Find where the given text appears and provide that cell's center as (X, Y) coordinate. 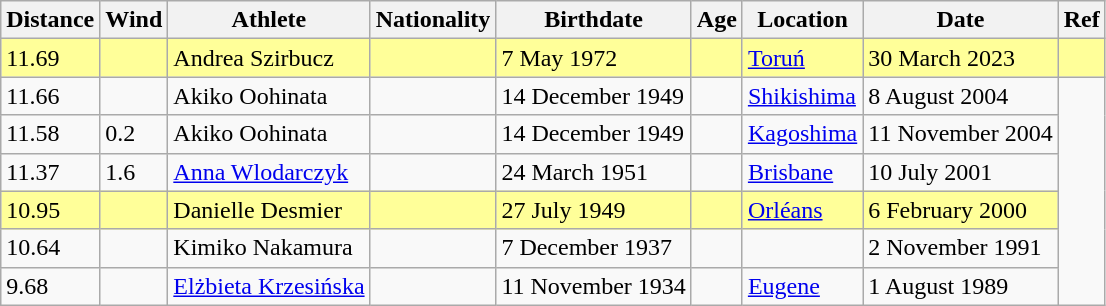
27 July 1949 (594, 210)
11 November 1934 (594, 286)
Elżbieta Krzesińska (269, 286)
Nationality (433, 20)
7 December 1937 (594, 248)
Athlete (269, 20)
11.37 (50, 172)
6 February 2000 (960, 210)
Kimiko Nakamura (269, 248)
30 March 2023 (960, 58)
Birthdate (594, 20)
10.64 (50, 248)
Location (802, 20)
Andrea Szirbucz (269, 58)
Anna Wlodarczyk (269, 172)
Kagoshima (802, 134)
9.68 (50, 286)
Ref (1082, 20)
11 November 2004 (960, 134)
2 November 1991 (960, 248)
8 August 2004 (960, 96)
10 July 2001 (960, 172)
7 May 1972 (594, 58)
11.66 (50, 96)
1.6 (134, 172)
1 August 1989 (960, 286)
Wind (134, 20)
Date (960, 20)
Orléans (802, 210)
10.95 (50, 210)
24 March 1951 (594, 172)
11.58 (50, 134)
11.69 (50, 58)
0.2 (134, 134)
Danielle Desmier (269, 210)
Shikishima (802, 96)
Toruń (802, 58)
Brisbane (802, 172)
Distance (50, 20)
Age (716, 20)
Eugene (802, 286)
